Scan for the cell matching the given text and deliver its [x, y] coordinate at center. 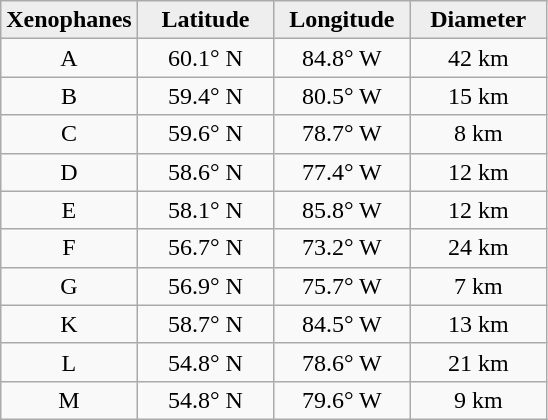
G [69, 286]
24 km [478, 248]
K [69, 324]
A [69, 58]
D [69, 172]
13 km [478, 324]
85.8° W [342, 210]
60.1° N [205, 58]
Diameter [478, 20]
Latitude [205, 20]
80.5° W [342, 96]
F [69, 248]
84.8° W [342, 58]
Xenophanes [69, 20]
B [69, 96]
Longitude [342, 20]
78.6° W [342, 362]
75.7° W [342, 286]
9 km [478, 400]
21 km [478, 362]
58.7° N [205, 324]
84.5° W [342, 324]
79.6° W [342, 400]
E [69, 210]
56.7° N [205, 248]
78.7° W [342, 134]
7 km [478, 286]
C [69, 134]
73.2° W [342, 248]
15 km [478, 96]
58.1° N [205, 210]
77.4° W [342, 172]
L [69, 362]
59.4° N [205, 96]
58.6° N [205, 172]
8 km [478, 134]
M [69, 400]
59.6° N [205, 134]
42 km [478, 58]
56.9° N [205, 286]
